Return (X, Y) of the center of cell containing provided text 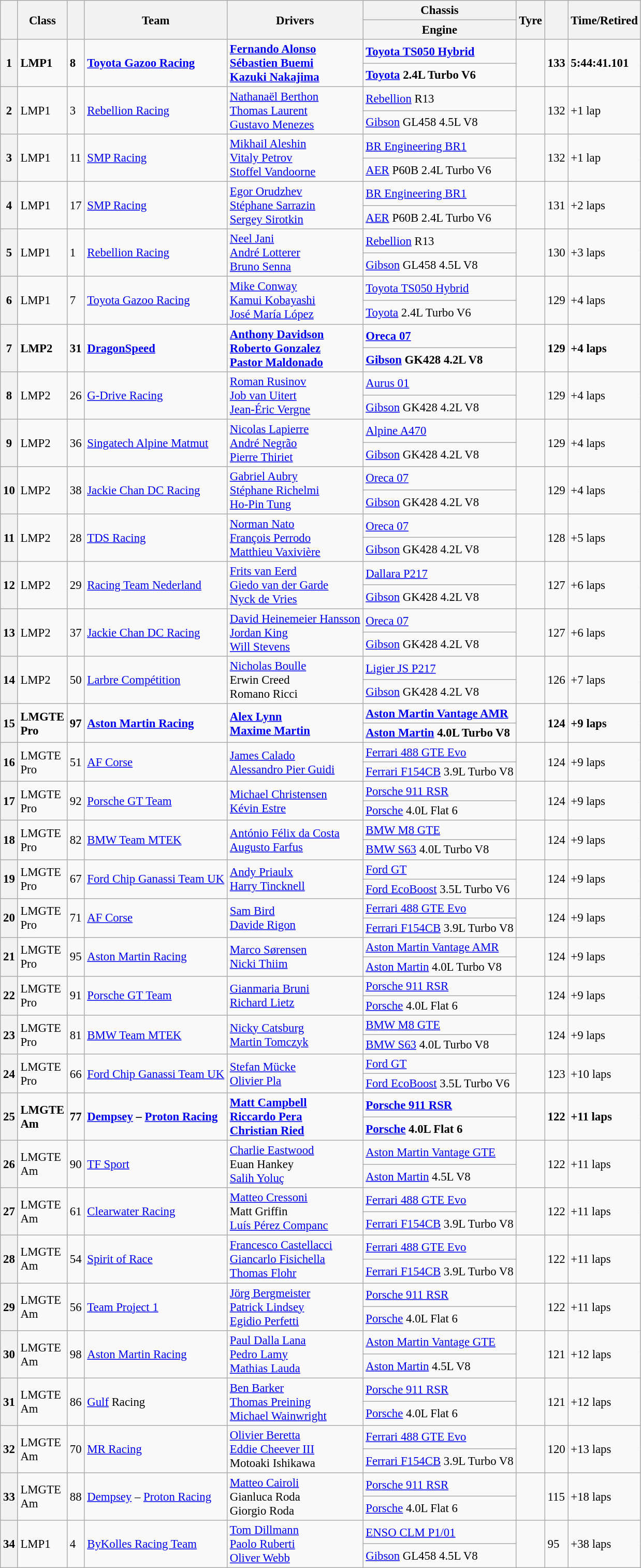
Charlie Eastwood Euan Hankey Salih Yoluç (295, 1164)
Mikhail Aleshin Vitaly Petrov Stoffel Vandoorne (295, 158)
25 (9, 1117)
98 (76, 1354)
13 (9, 632)
Alex Lynn Maxime Martin (295, 723)
54 (76, 1259)
G-Drive Racing (156, 395)
5:44:41.101 (604, 63)
Team (156, 20)
22 (9, 996)
20 (9, 918)
23 (9, 1035)
+7 laps (604, 680)
Matteo Cairoli Gianluca Roda Giorgio Roda (295, 1497)
Time/Retired (604, 20)
86 (76, 1402)
Gianmaria Bruni Richard Lietz (295, 996)
Team Project 1 (156, 1307)
126 (556, 680)
Larbre Compétition (156, 680)
Paul Dalla Lana Pedro Lamy Mathias Lauda (295, 1354)
Clearwater Racing (156, 1212)
12 (9, 585)
Olivier Beretta Eddie Cheever III Motoaki Ishikawa (295, 1449)
Jörg Bergmeister Patrick Lindsey Egidio Perfetti (295, 1307)
Drivers (295, 20)
+3 laps (604, 253)
David Heinemeier Hansson Jordan King Will Stevens (295, 632)
5 (9, 253)
115 (556, 1497)
Frits van Eerd Giedo van der Garde Nyck de Vries (295, 585)
24 (9, 1073)
33 (9, 1497)
Singatech Alpine Matmut (156, 443)
Roman Rusinov Job van Uitert Jean-Éric Vergne (295, 395)
36 (76, 443)
81 (76, 1035)
71 (76, 918)
Alpine A470 (440, 431)
Matteo Cressoni Matt Griffin Luís Pérez Companc (295, 1212)
TF Sport (156, 1164)
Nathanaël Berthon Thomas Laurent Gustavo Menezes (295, 111)
Matt Campbell Riccardo Pera Christian Ried (295, 1117)
DragonSpeed (156, 348)
ENSO CLM P1/01 (440, 1532)
51 (76, 763)
9 (9, 443)
Dallara P217 (440, 573)
Gulf Racing (156, 1402)
120 (556, 1449)
António Félix da Costa Augusto Farfus (295, 840)
ByKolles Racing Team (156, 1544)
123 (556, 1073)
Ben Barker Thomas Preining Michael Wainwright (295, 1402)
67 (76, 879)
10 (9, 490)
Mike Conway Kamui Kobayashi José María López (295, 300)
Fernando Alonso Sébastien Buemi Kazuki Nakajima (295, 63)
Nicky Catsburg Martin Tomczyk (295, 1035)
90 (76, 1164)
TDS Racing (156, 538)
Chassis (440, 10)
91 (76, 996)
18 (9, 840)
+10 laps (604, 1073)
Class (42, 20)
+2 laps (604, 206)
97 (76, 723)
66 (76, 1073)
19 (9, 879)
+13 laps (604, 1449)
Nicolas Lapierre André Negrão Pierre Thiriet (295, 443)
133 (556, 63)
+5 laps (604, 538)
Stefan Mücke Olivier Pla (295, 1073)
128 (556, 538)
James Calado Alessandro Pier Guidi (295, 763)
61 (76, 1212)
Tom Dillmann Paolo Ruberti Oliver Webb (295, 1544)
34 (9, 1544)
Racing Team Nederland (156, 585)
Michael Christensen Kévin Estre (295, 801)
Egor Orudzhev Stéphane Sarrazin Sergey Sirotkin (295, 206)
Gabriel Aubry Stéphane Richelmi Ho-Pin Tung (295, 490)
Neel Jani André Lotterer Bruno Senna (295, 253)
88 (76, 1497)
70 (76, 1449)
Andy Priaulx Harry Tincknell (295, 879)
Anthony Davidson Roberto Gonzalez Pastor Maldonado (295, 348)
131 (556, 206)
+18 laps (604, 1497)
38 (76, 490)
Marco Sørensen Nicki Thiim (295, 957)
21 (9, 957)
2 (9, 111)
37 (76, 632)
15 (9, 723)
Francesco Castellacci Giancarlo Fisichella Thomas Flohr (295, 1259)
82 (76, 840)
14 (9, 680)
Ligier JS P217 (440, 668)
Aurus 01 (440, 383)
MR Racing (156, 1449)
+38 laps (604, 1544)
16 (9, 763)
77 (76, 1117)
30 (9, 1354)
56 (76, 1307)
Norman Nato François Perrodo Matthieu Vaxivière (295, 538)
27 (9, 1212)
6 (9, 300)
Tyre (530, 20)
Sam Bird Davide Rigon (295, 918)
Nicholas Boulle Erwin Creed Romano Ricci (295, 680)
130 (556, 253)
Engine (440, 30)
32 (9, 1449)
92 (76, 801)
50 (76, 680)
Spirit of Race (156, 1259)
